Find where the given text appears and provide that cell's center as (X, Y) coordinate. 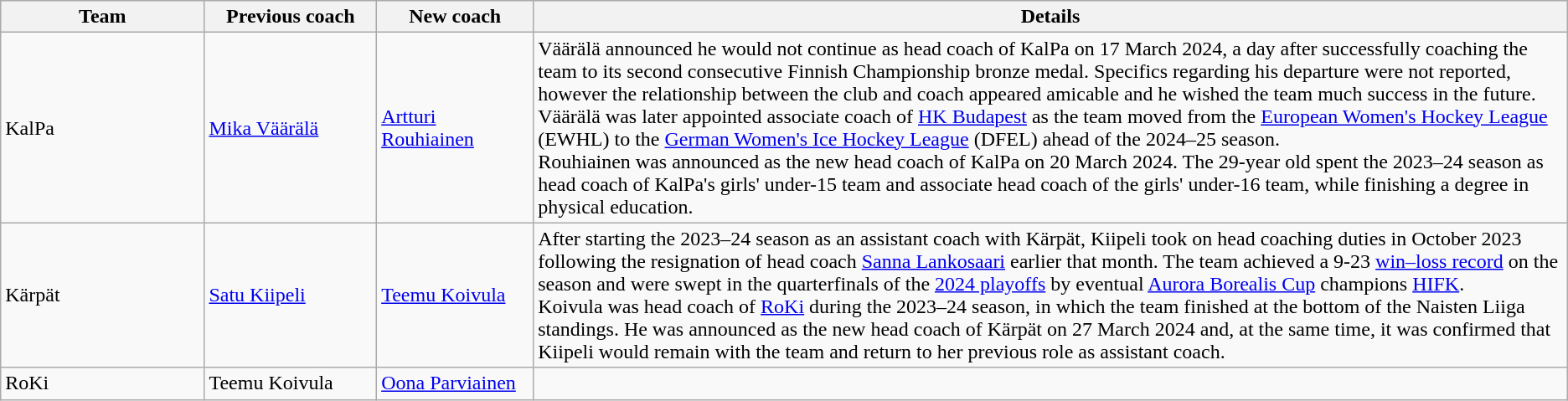
Satu Kiipeli (291, 295)
Previous coach (291, 17)
Oona Parviainen (456, 383)
Details (1050, 17)
Kärpät (102, 295)
KalPa (102, 127)
Mika Väärälä (291, 127)
RoKi (102, 383)
Artturi Rouhiainen (456, 127)
New coach (456, 17)
Team (102, 17)
